Identify which cell holds the provided text, then report its (X, Y) central coordinate. 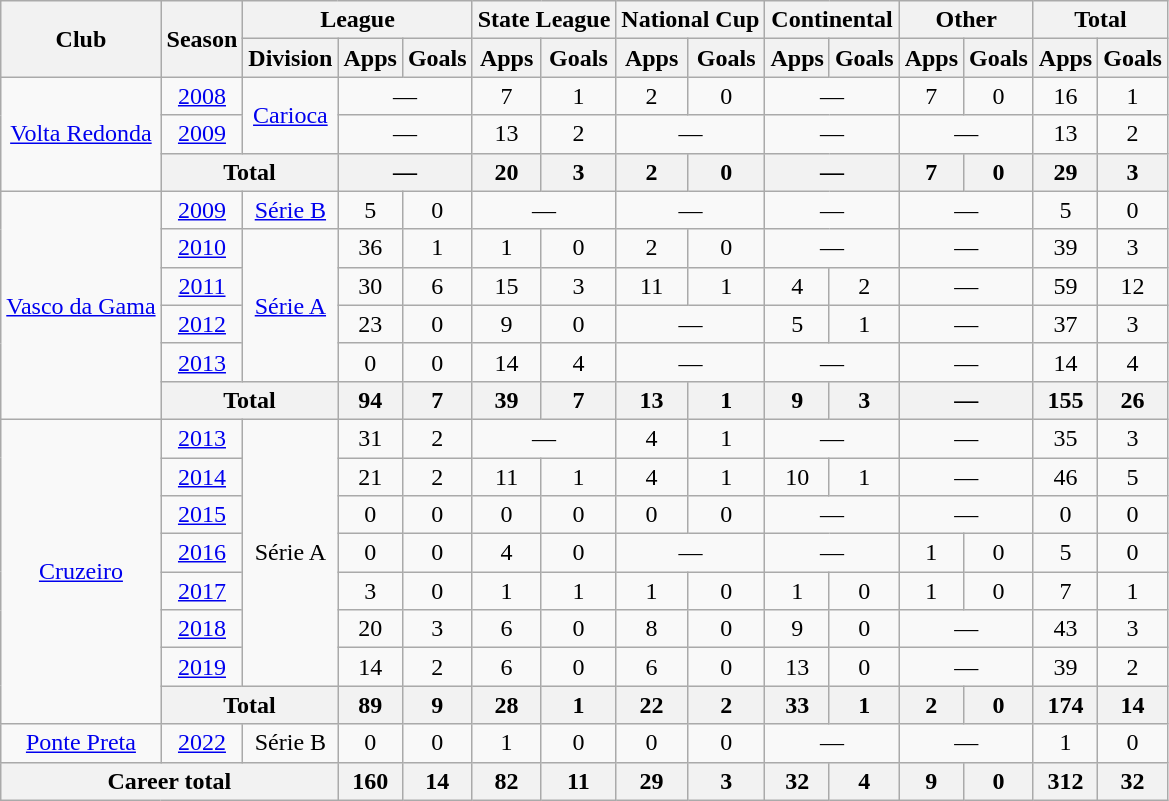
2012 (202, 324)
2019 (202, 667)
174 (1065, 705)
94 (370, 400)
21 (370, 477)
82 (506, 781)
59 (1065, 286)
12 (1133, 286)
35 (1065, 438)
15 (506, 286)
2008 (202, 96)
Ponte Preta (81, 743)
43 (1065, 629)
10 (797, 477)
46 (1065, 477)
8 (652, 629)
Other (966, 20)
31 (370, 438)
Career total (170, 781)
Cruzeiro (81, 571)
312 (1065, 781)
89 (370, 705)
26 (1133, 400)
2015 (202, 515)
2018 (202, 629)
2010 (202, 248)
Division (290, 58)
Season (202, 39)
Vasco da Gama (81, 305)
37 (1065, 324)
16 (1065, 96)
State League (544, 20)
36 (370, 248)
30 (370, 286)
155 (1065, 400)
Continental (832, 20)
2016 (202, 553)
160 (370, 781)
2011 (202, 286)
Volta Redonda (81, 134)
Carioca (290, 115)
National Cup (690, 20)
2022 (202, 743)
23 (370, 324)
2017 (202, 591)
28 (506, 705)
22 (652, 705)
2014 (202, 477)
Club (81, 39)
League (358, 20)
33 (797, 705)
